Locate the cell with the specified text and output its (x, y) center coordinate. 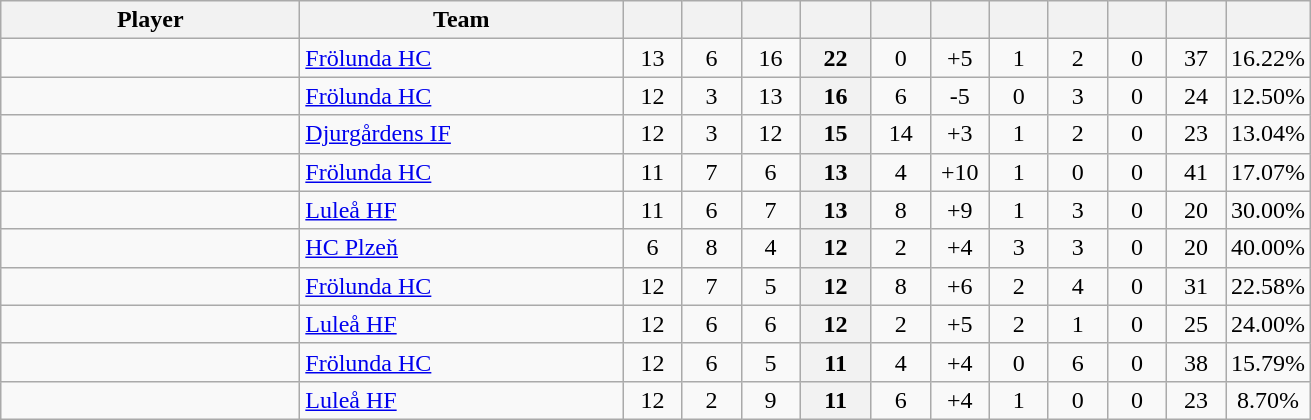
HC Plzeň (462, 248)
12.50% (1268, 96)
17.07% (1268, 172)
22 (836, 58)
9 (770, 400)
Player (150, 20)
8.70% (1268, 400)
13.04% (1268, 134)
22.58% (1268, 286)
-5 (960, 96)
38 (1196, 362)
30.00% (1268, 210)
25 (1196, 324)
37 (1196, 58)
31 (1196, 286)
+6 (960, 286)
Team (462, 20)
14 (900, 134)
24 (1196, 96)
24.00% (1268, 324)
15 (836, 134)
15.79% (1268, 362)
+10 (960, 172)
+3 (960, 134)
40.00% (1268, 248)
+9 (960, 210)
41 (1196, 172)
Djurgårdens IF (462, 134)
16.22% (1268, 58)
